From the cell containing the given text, extract its center point as [X, Y] coordinate. 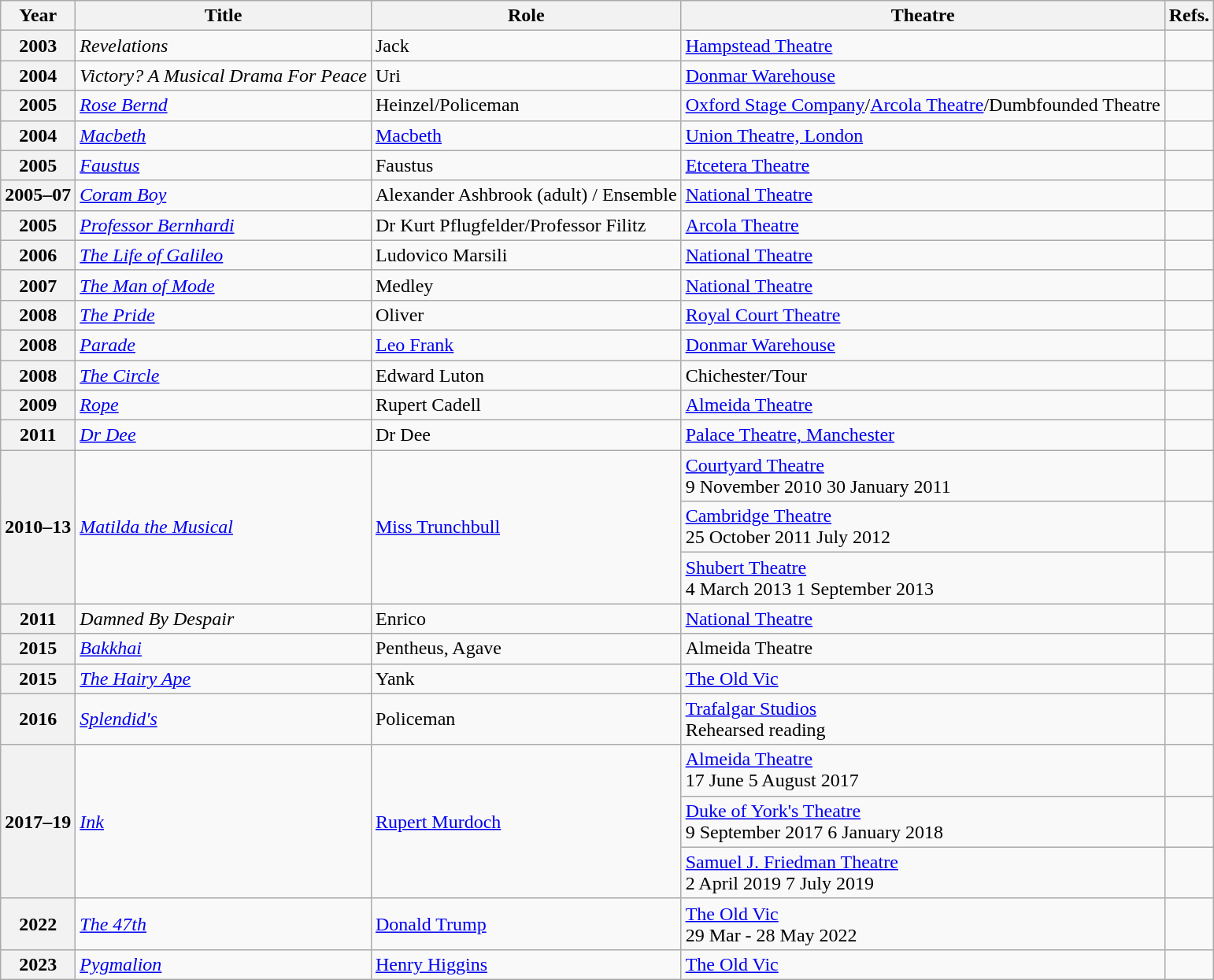
Shubert Theatre4 March 2013 1 September 2013 [923, 578]
Coram Boy [224, 195]
Policeman [526, 719]
Courtyard Theatre 9 November 2010 30 January 2011 [923, 475]
The Old Vic29 Mar - 28 May 2022 [923, 924]
2005–07 [38, 195]
Role [526, 16]
The Circle [224, 375]
2009 [38, 405]
Edward Luton [526, 375]
Donald Trump [526, 924]
Theatre [923, 16]
Victory? A Musical Drama For Peace [224, 76]
2016 [38, 719]
Heinzel/Policeman [526, 105]
Matilda the Musical [224, 527]
Union Theatre, London [923, 135]
Title [224, 16]
Pygmalion [224, 964]
2022 [38, 924]
Damned By Despair [224, 619]
Miss Trunchbull [526, 527]
2023 [38, 964]
Etcetera Theatre [923, 165]
The 47th [224, 924]
Pentheus, Agave [526, 649]
Ink [224, 822]
Oliver [526, 315]
The Life of Galileo [224, 255]
Professor Bernhardi [224, 225]
The Man of Mode [224, 285]
Oxford Stage Company/Arcola Theatre/Dumbfounded Theatre [923, 105]
Samuel J. Friedman Theatre2 April 2019 7 July 2019 [923, 872]
Enrico [526, 619]
Uri [526, 76]
Hampstead Theatre [923, 46]
Leo Frank [526, 345]
Royal Court Theatre [923, 315]
Arcola Theatre [923, 225]
The Hairy Ape [224, 679]
Year [38, 16]
2017–19 [38, 822]
2006 [38, 255]
Henry Higgins [526, 964]
Bakkhai [224, 649]
Rupert Murdoch [526, 822]
2007 [38, 285]
2003 [38, 46]
Yank [526, 679]
Splendid's [224, 719]
Almeida Theatre17 June 5 August 2017 [923, 770]
Cambridge Theatre25 October 2011 July 2012 [923, 527]
Palace Theatre, Manchester [923, 435]
2010–13 [38, 527]
Jack [526, 46]
Medley [526, 285]
Refs. [1189, 16]
Alexander Ashbrook (adult) / Ensemble [526, 195]
Chichester/Tour [923, 375]
Rupert Cadell [526, 405]
Ludovico Marsili [526, 255]
The Pride [224, 315]
Parade [224, 345]
Rope [224, 405]
Rose Bernd [224, 105]
Trafalgar StudiosRehearsed reading [923, 719]
Dr Kurt Pflugfelder/Professor Filitz [526, 225]
Revelations [224, 46]
Duke of York's Theatre9 September 2017 6 January 2018 [923, 822]
